Scan for the cell matching the given text and deliver its [x, y] coordinate at center. 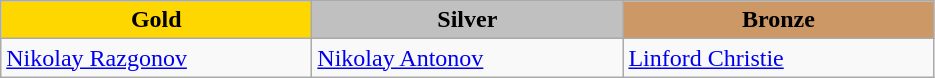
Silver [468, 20]
Nikolay Razgonov [156, 58]
Linford Christie [778, 58]
Bronze [778, 20]
Gold [156, 20]
Nikolay Antonov [468, 58]
